Search for the cell housing the specified text and yield its [X, Y] center coordinate. 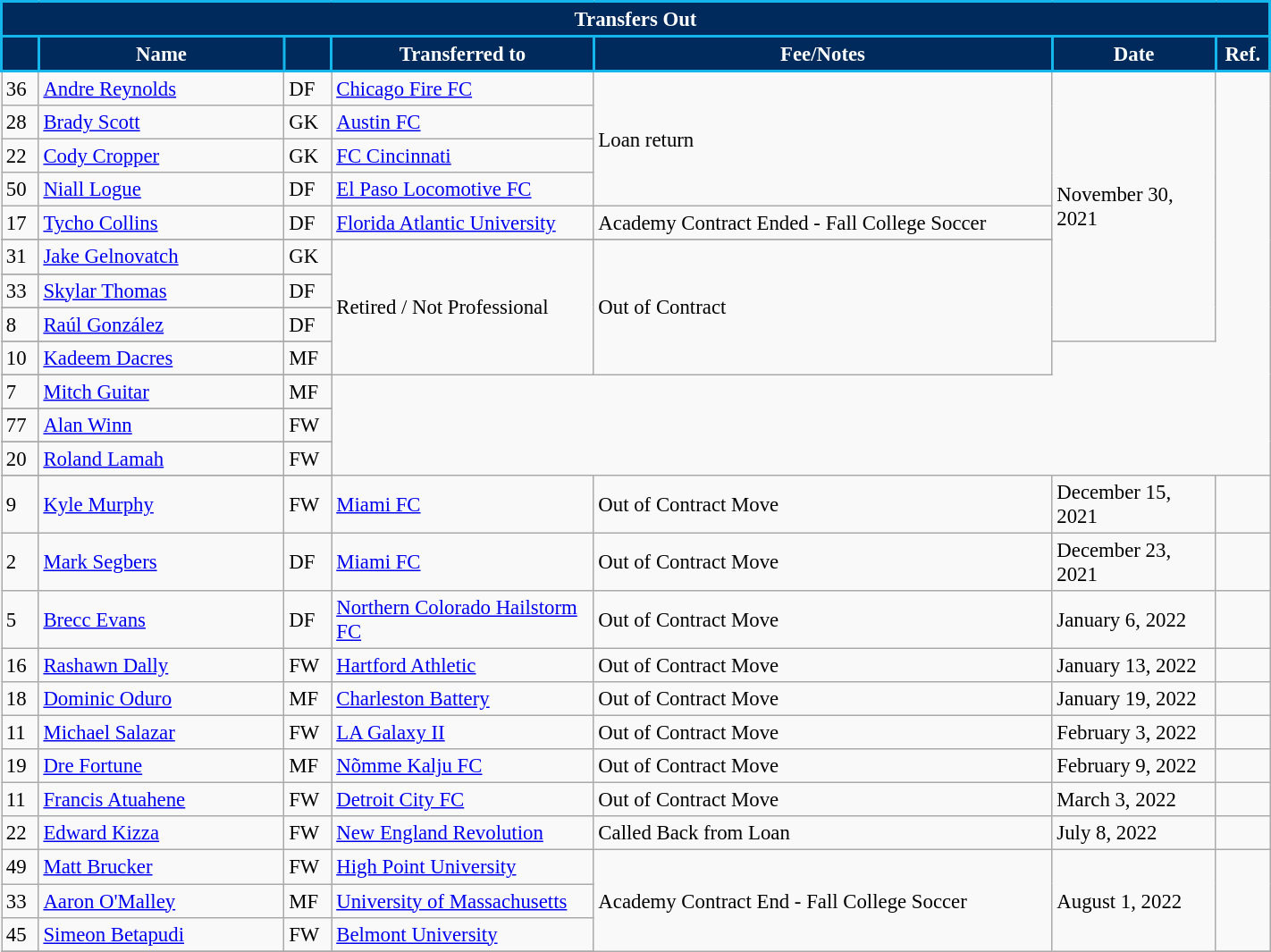
Chicago Fire FC [463, 88]
20 [21, 459]
Hartford Athletic [463, 666]
18 [21, 699]
Simeon Betapudi [161, 934]
Detroit City FC [463, 800]
45 [21, 934]
Mitch Guitar [161, 392]
Jake Gelnovatch [161, 257]
Date [1133, 54]
January 6, 2022 [1133, 620]
Called Back from Loan [822, 834]
5 [21, 620]
Brady Scott [161, 122]
8 [21, 324]
July 8, 2022 [1133, 834]
36 [21, 88]
Belmont University [463, 934]
Northern Colorado Hailstorm FC [463, 620]
50 [21, 190]
LA Galaxy II [463, 733]
Name [161, 54]
Andre Reynolds [161, 88]
Austin FC [463, 122]
Dominic Oduro [161, 699]
New England Revolution [463, 834]
August 1, 2022 [1133, 901]
Transferred to [463, 54]
February 9, 2022 [1133, 766]
University of Massachusetts [463, 901]
Michael Salazar [161, 733]
Kyle Murphy [161, 504]
9 [21, 504]
2 [21, 561]
Out of Contract [822, 308]
16 [21, 666]
Dre Fortune [161, 766]
7 [21, 392]
Florida Atlantic University [463, 223]
High Point University [463, 867]
Niall Logue [161, 190]
Edward Kizza [161, 834]
Kadeem Dacres [161, 358]
Matt Brucker [161, 867]
December 15, 2021 [1133, 504]
Ref. [1242, 54]
Academy Contract Ended - Fall College Soccer [822, 223]
FC Cincinnati [463, 156]
December 23, 2021 [1133, 561]
Alan Winn [161, 425]
28 [21, 122]
February 3, 2022 [1133, 733]
Skylar Thomas [161, 291]
Transfers Out [636, 20]
Rashawn Dally [161, 666]
November 30, 2021 [1133, 206]
El Paso Locomotive FC [463, 190]
Fee/Notes [822, 54]
Loan return [822, 139]
Cody Cropper [161, 156]
Aaron O'Malley [161, 901]
Francis Atuahene [161, 800]
Charleston Battery [463, 699]
Retired / Not Professional [463, 308]
January 13, 2022 [1133, 666]
Raúl González [161, 324]
10 [21, 358]
17 [21, 223]
Roland Lamah [161, 459]
Tycho Collins [161, 223]
49 [21, 867]
Nõmme Kalju FC [463, 766]
Mark Segbers [161, 561]
19 [21, 766]
January 19, 2022 [1133, 699]
Academy Contract End - Fall College Soccer [822, 901]
31 [21, 257]
77 [21, 425]
March 3, 2022 [1133, 800]
Brecc Evans [161, 620]
